From the cell containing the given text, extract its center point as [X, Y] coordinate. 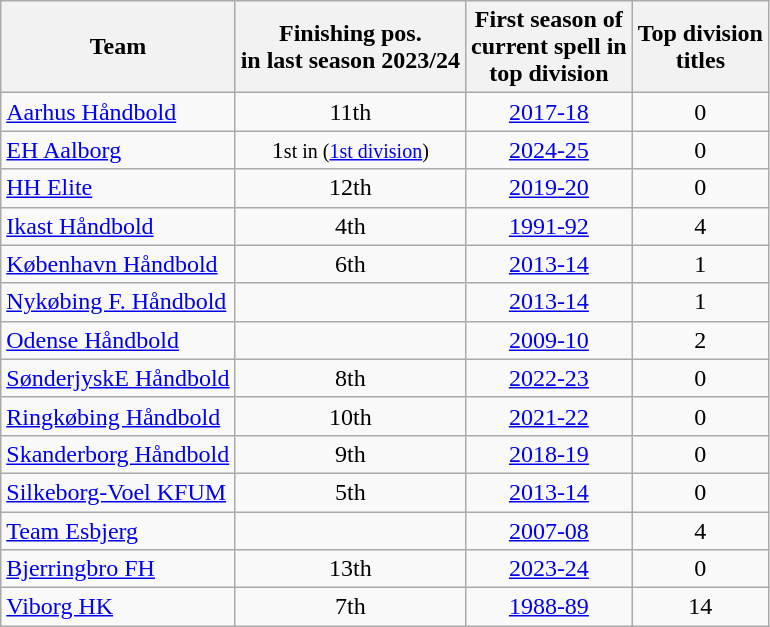
Ringkøbing Håndbold [118, 416]
2 [700, 340]
EH Aalborg [118, 150]
Ikast Håndbold [118, 226]
2017-18 [550, 112]
9th [350, 454]
Bjerringbro FH [118, 569]
10th [350, 416]
SønderjyskE Håndbold [118, 378]
6th [350, 264]
2021-22 [550, 416]
2018-19 [550, 454]
2023-24 [550, 569]
2009-10 [550, 340]
Finishing pos.in last season 2023/24 [350, 47]
Silkeborg-Voel KFUM [118, 492]
Team Esbjerg [118, 531]
HH Elite [118, 188]
2024-25 [550, 150]
2007-08 [550, 531]
Team [118, 47]
4th [350, 226]
Odense Håndbold [118, 340]
First season ofcurrent spell intop division [550, 47]
Nykøbing F. Håndbold [118, 302]
7th [350, 607]
1991-92 [550, 226]
Viborg HK [118, 607]
5th [350, 492]
1st in (1st division) [350, 150]
11th [350, 112]
14 [700, 607]
Top divisiontitles [700, 47]
1988-89 [550, 607]
12th [350, 188]
8th [350, 378]
København Håndbold [118, 264]
2022-23 [550, 378]
Aarhus Håndbold [118, 112]
2019-20 [550, 188]
Skanderborg Håndbold [118, 454]
13th [350, 569]
